Capture the cell that displays the provided text and extract its [x, y] central coordinate. 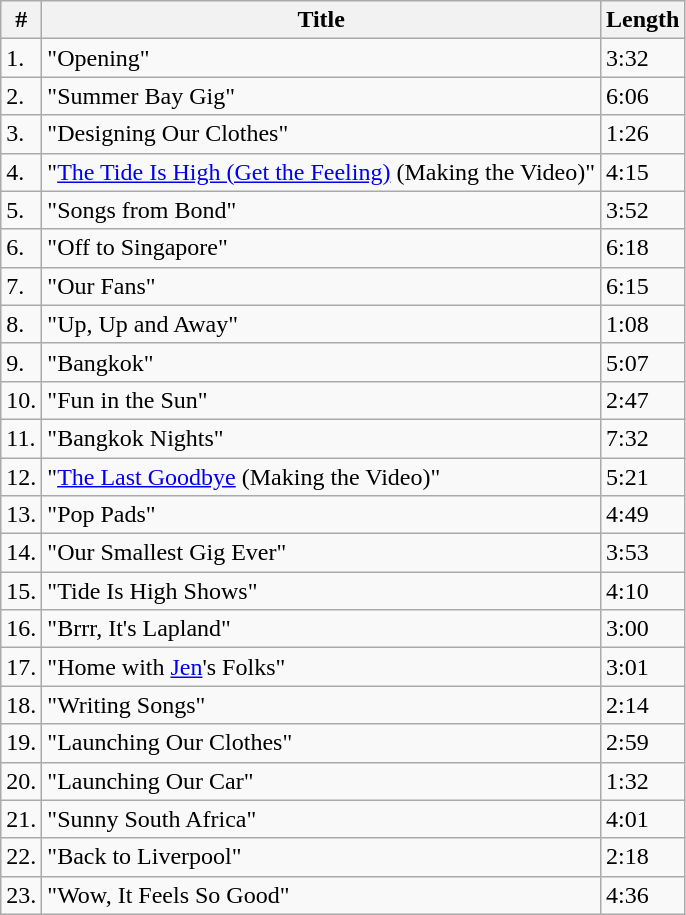
1:26 [643, 134]
"Home with Jen's Folks" [322, 667]
"The Tide Is High (Get the Feeling) (Making the Video)" [322, 172]
1. [22, 58]
4. [22, 172]
"Writing Songs" [322, 705]
22. [22, 857]
"Summer Bay Gig" [322, 96]
6:06 [643, 96]
13. [22, 515]
4:15 [643, 172]
"Tide Is High Shows" [322, 591]
2. [22, 96]
2:59 [643, 743]
3:01 [643, 667]
"Bangkok" [322, 362]
1:08 [643, 324]
"Our Fans" [322, 286]
"Wow, It Feels So Good" [322, 895]
1:32 [643, 781]
9. [22, 362]
"Up, Up and Away" [322, 324]
"Our Smallest Gig Ever" [322, 553]
"Sunny South Africa" [322, 819]
"Opening" [322, 58]
"Bangkok Nights" [322, 438]
2:14 [643, 705]
"Launching Our Car" [322, 781]
19. [22, 743]
Length [643, 20]
5. [22, 210]
"The Last Goodbye (Making the Video)" [322, 477]
4:36 [643, 895]
3:00 [643, 629]
"Songs from Bond" [322, 210]
"Off to Singapore" [322, 248]
"Launching Our Clothes" [322, 743]
2:18 [643, 857]
2:47 [643, 400]
6. [22, 248]
18. [22, 705]
# [22, 20]
6:15 [643, 286]
"Brrr, It's Lapland" [322, 629]
20. [22, 781]
"Pop Pads" [322, 515]
6:18 [643, 248]
5:07 [643, 362]
15. [22, 591]
12. [22, 477]
7. [22, 286]
4:10 [643, 591]
23. [22, 895]
"Designing Our Clothes" [322, 134]
Title [322, 20]
16. [22, 629]
8. [22, 324]
7:32 [643, 438]
4:01 [643, 819]
3:53 [643, 553]
3. [22, 134]
17. [22, 667]
"Back to Liverpool" [322, 857]
10. [22, 400]
5:21 [643, 477]
14. [22, 553]
3:52 [643, 210]
"Fun in the Sun" [322, 400]
4:49 [643, 515]
21. [22, 819]
11. [22, 438]
3:32 [643, 58]
